Find where the given text appears and provide that cell's center as (X, Y) coordinate. 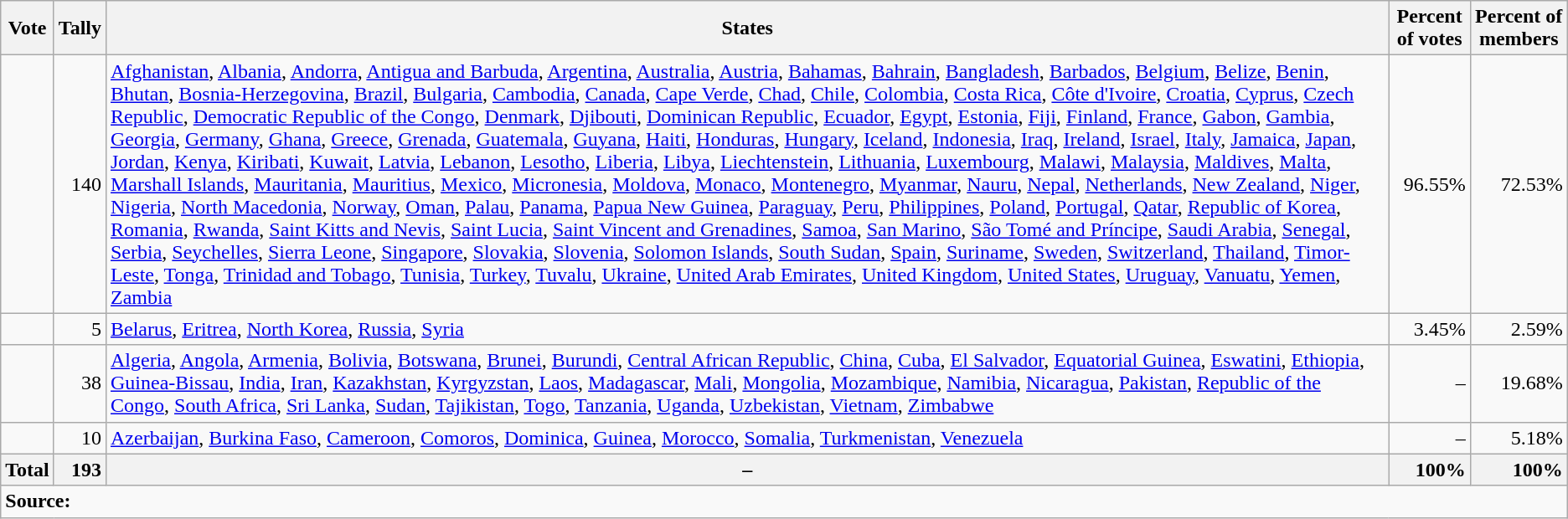
72.53% (1519, 184)
3.45% (1429, 329)
2.59% (1519, 329)
Source: (784, 501)
19.68% (1519, 383)
Tally (80, 28)
96.55% (1429, 184)
States (747, 28)
Belarus, Eritrea, North Korea, Russia, Syria (747, 329)
5.18% (1519, 438)
Total (28, 470)
Percent of votes (1429, 28)
193 (80, 470)
Azerbaijan, Burkina Faso, Cameroon, Comoros, Dominica, Guinea, Morocco, Somalia, Turkmenistan, Venezuela (747, 438)
140 (80, 184)
10 (80, 438)
Vote (28, 28)
38 (80, 383)
5 (80, 329)
Percent of members (1519, 28)
